Return the [X, Y] coordinate for the center point of the cell that contains the specified text.  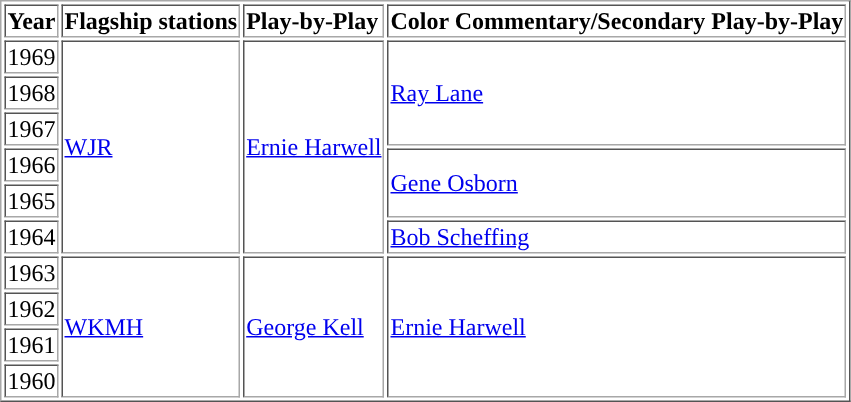
Ray Lane [616, 92]
George Kell [314, 326]
1964 [31, 236]
1961 [31, 344]
Play-by-Play [314, 20]
1969 [31, 56]
1968 [31, 92]
WKMH [152, 326]
Gene Osborn [616, 182]
WJR [152, 146]
Bob Scheffing [616, 236]
1963 [31, 272]
1962 [31, 308]
1960 [31, 380]
1965 [31, 200]
Flagship stations [152, 20]
1966 [31, 164]
Year [31, 20]
1967 [31, 128]
Color Commentary/Secondary Play-by-Play [616, 20]
